Return [X, Y] of the center of cell containing provided text 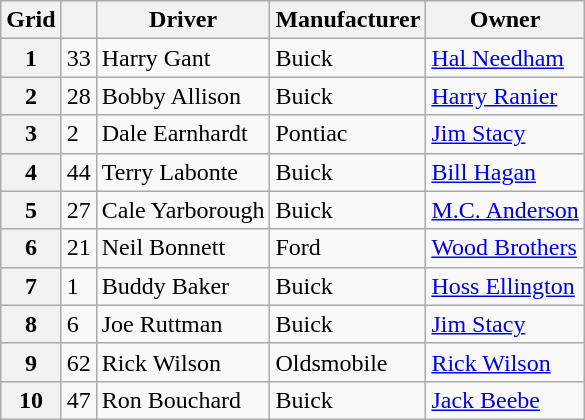
27 [78, 210]
7 [31, 286]
Bill Hagan [505, 172]
Harry Gant [183, 58]
Driver [183, 20]
28 [78, 96]
Harry Ranier [505, 96]
Neil Bonnett [183, 248]
Grid [31, 20]
4 [31, 172]
44 [78, 172]
Oldsmobile [348, 362]
Hoss Ellington [505, 286]
9 [31, 362]
Ron Bouchard [183, 400]
Joe Ruttman [183, 324]
Wood Brothers [505, 248]
Jack Beebe [505, 400]
Manufacturer [348, 20]
Cale Yarborough [183, 210]
Pontiac [348, 134]
Bobby Allison [183, 96]
10 [31, 400]
Hal Needham [505, 58]
3 [31, 134]
Owner [505, 20]
M.C. Anderson [505, 210]
47 [78, 400]
21 [78, 248]
33 [78, 58]
8 [31, 324]
Dale Earnhardt [183, 134]
Terry Labonte [183, 172]
Buddy Baker [183, 286]
5 [31, 210]
Ford [348, 248]
62 [78, 362]
